From the cell containing the given text, extract its center point as (X, Y) coordinate. 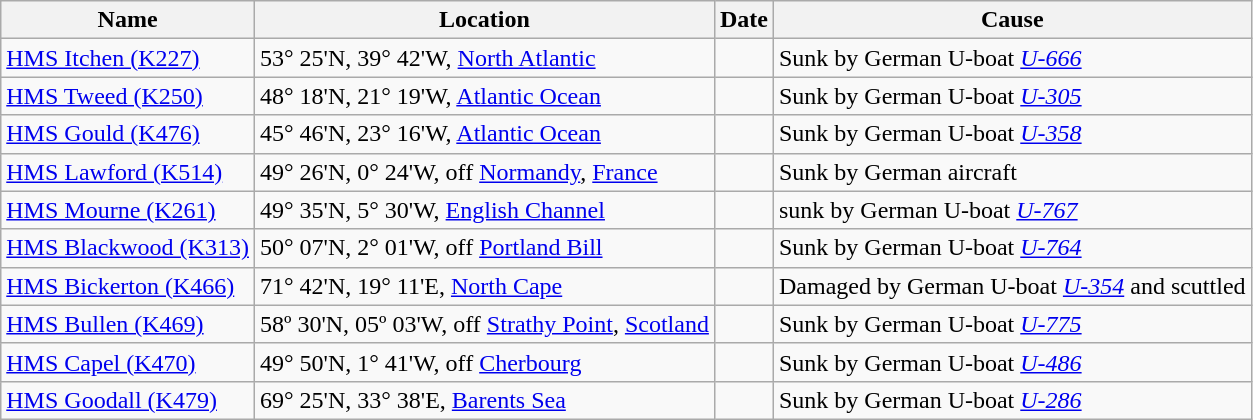
Sunk by German U-boat U-305 (1012, 96)
49° 35'N, 5° 30'W, English Channel (484, 210)
49° 26'N, 0° 24'W, off Normandy, France (484, 172)
HMS Capel (K470) (128, 362)
Sunk by German aircraft (1012, 172)
49° 50'N, 1° 41'W, off Cherbourg (484, 362)
Sunk by German U-boat U-358 (1012, 134)
HMS Gould (K476) (128, 134)
sunk by German U-boat U-767 (1012, 210)
HMS Tweed (K250) (128, 96)
Damaged by German U-boat U-354 and scuttled (1012, 286)
45° 46'N, 23° 16'W, Atlantic Ocean (484, 134)
69° 25'N, 33° 38'E, Barents Sea (484, 400)
Name (128, 20)
50° 07'N, 2° 01'W, off Portland Bill (484, 248)
HMS Bickerton (K466) (128, 286)
Cause (1012, 20)
Sunk by German U-boat U-286 (1012, 400)
Sunk by German U-boat U-775 (1012, 324)
Sunk by German U-boat U-486 (1012, 362)
Sunk by German U-boat U-666 (1012, 58)
58º 30'N, 05º 03'W, off Strathy Point, Scotland (484, 324)
HMS Blackwood (K313) (128, 248)
53° 25'N, 39° 42'W, North Atlantic (484, 58)
HMS Itchen (K227) (128, 58)
Sunk by German U-boat U-764 (1012, 248)
HMS Bullen (K469) (128, 324)
HMS Goodall (K479) (128, 400)
71° 42'N, 19° 11'E, North Cape (484, 286)
HMS Mourne (K261) (128, 210)
48° 18'N, 21° 19'W, Atlantic Ocean (484, 96)
Location (484, 20)
HMS Lawford (K514) (128, 172)
Date (744, 20)
